Extract the (X, Y) coordinate from the center of the cell holding the provided text.  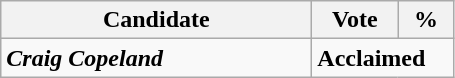
Acclaimed (383, 58)
Craig Copeland (156, 58)
Candidate (156, 20)
% (426, 20)
Vote (355, 20)
